Provide the [X, Y] coordinate of the cell's center where the given text is located.  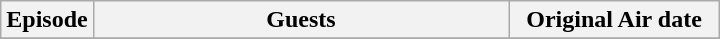
Episode [47, 20]
Guests [301, 20]
Original Air date [614, 20]
